Provide the [X, Y] coordinate of the cell's center where the given text is located.  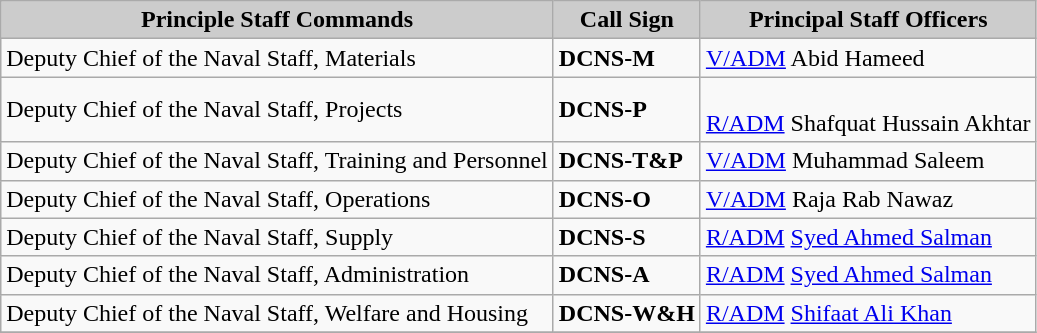
Call Sign [626, 20]
R/ADM Shafquat Hussain Akhtar [868, 110]
Deputy Chief of the Naval Staff, Training and Personnel [278, 161]
DCNS-O [626, 199]
Principal Staff Officers [868, 20]
DCNS-P [626, 110]
Deputy Chief of the Naval Staff, Projects [278, 110]
DCNS-A [626, 275]
Deputy Chief of the Naval Staff, Materials [278, 58]
DCNS-M [626, 58]
Deputy Chief of the Naval Staff, Administration [278, 275]
V/ADM Raja Rab Nawaz [868, 199]
Principle Staff Commands [278, 20]
DCNS-S [626, 237]
R/ADM Shifaat Ali Khan [868, 313]
DCNS-W&H [626, 313]
V/ADM Abid Hameed [868, 58]
Deputy Chief of the Naval Staff, Operations [278, 199]
Deputy Chief of the Naval Staff, Supply [278, 237]
Deputy Chief of the Naval Staff, Welfare and Housing [278, 313]
V/ADM Muhammad Saleem [868, 161]
DCNS-T&P [626, 161]
